Determine the (x, y) coordinate at the center of the cell enclosing the given text.  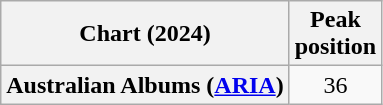
36 (335, 85)
Chart (2024) (145, 34)
Australian Albums (ARIA) (145, 85)
Peakposition (335, 34)
